From the cell containing the given text, extract its center point as [X, Y] coordinate. 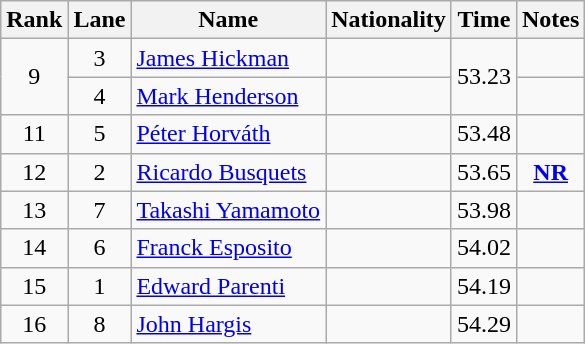
Takashi Yamamoto [228, 210]
53.23 [484, 77]
Name [228, 20]
Rank [34, 20]
Franck Esposito [228, 248]
Edward Parenti [228, 286]
Péter Horváth [228, 134]
4 [100, 96]
8 [100, 324]
14 [34, 248]
54.02 [484, 248]
53.98 [484, 210]
16 [34, 324]
5 [100, 134]
6 [100, 248]
3 [100, 58]
15 [34, 286]
NR [550, 172]
Notes [550, 20]
7 [100, 210]
James Hickman [228, 58]
54.29 [484, 324]
Lane [100, 20]
53.65 [484, 172]
Time [484, 20]
Mark Henderson [228, 96]
Nationality [389, 20]
Ricardo Busquets [228, 172]
54.19 [484, 286]
53.48 [484, 134]
1 [100, 286]
13 [34, 210]
12 [34, 172]
11 [34, 134]
John Hargis [228, 324]
9 [34, 77]
2 [100, 172]
